Detect which cell encompasses the target text, then output its (X, Y) center coordinate. 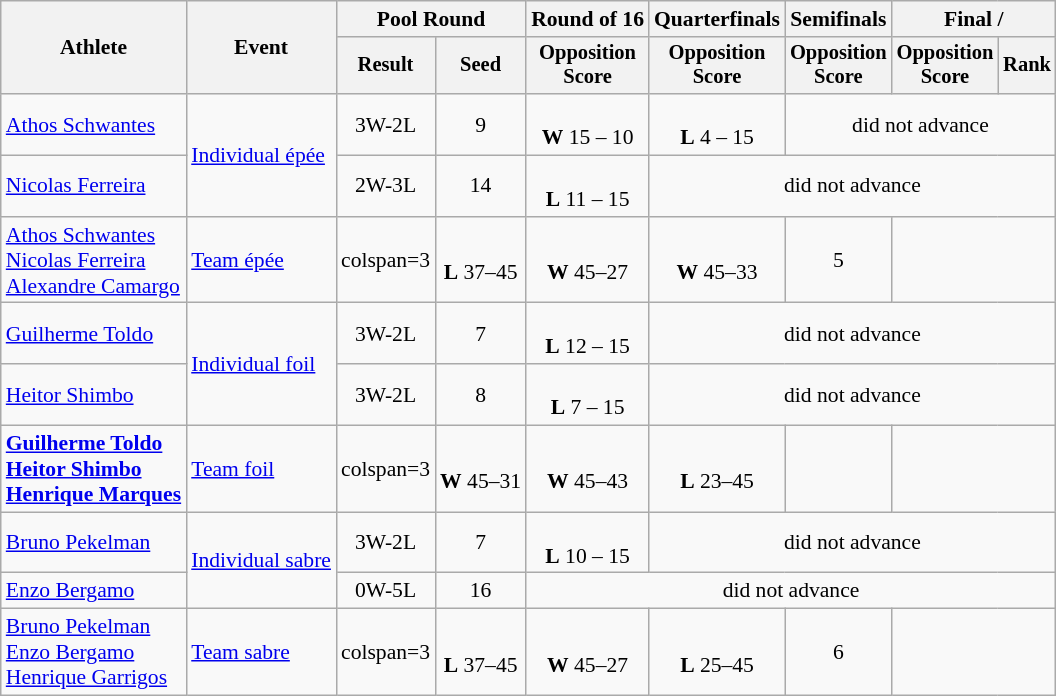
Bruno Pekelman (94, 542)
Bruno PekelmanEnzo BergamoHenrique Garrigos (94, 652)
W 15 – 10 (588, 124)
14 (480, 186)
6 (838, 652)
L 25–45 (717, 652)
Team sabre (261, 652)
Team foil (261, 470)
2W-3L (386, 186)
Semifinals (838, 19)
Pool Round (431, 19)
Athos SchwantesNicolas FerreiraAlexandre Camargo (94, 260)
Event (261, 48)
Individual sabre (261, 560)
Heitor Shimbo (94, 394)
L 7 – 15 (588, 394)
8 (480, 394)
5 (838, 260)
L 4 – 15 (717, 124)
Round of 16 (588, 19)
16 (480, 591)
0W-5L (386, 591)
Team épée (261, 260)
L 10 – 15 (588, 542)
Athlete (94, 48)
Seed (480, 66)
Quarterfinals (717, 19)
Enzo Bergamo (94, 591)
Rank (1027, 66)
L 12 – 15 (588, 334)
Guilherme ToldoHeitor ShimboHenrique Marques (94, 470)
Result (386, 66)
W 45–31 (480, 470)
Individual épée (261, 155)
Individual foil (261, 364)
L 23–45 (717, 470)
Guilherme Toldo (94, 334)
L 11 – 15 (588, 186)
Nicolas Ferreira (94, 186)
Final / (974, 19)
W 45–43 (588, 470)
Athos Schwantes (94, 124)
W 45–33 (717, 260)
9 (480, 124)
